Identify which cell holds the provided text, then report its [X, Y] central coordinate. 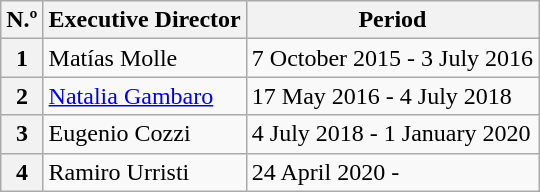
Executive Director [144, 20]
3 [22, 134]
24 April 2020 - [392, 172]
17 May 2016 - 4 July 2018 [392, 96]
Eugenio Cozzi [144, 134]
2 [22, 96]
N.º [22, 20]
7 October 2015 - 3 July 2016 [392, 58]
1 [22, 58]
Ramiro Urristi [144, 172]
Natalia Gambaro [144, 96]
Matías Molle [144, 58]
Period [392, 20]
4 [22, 172]
4 July 2018 - 1 January 2020 [392, 134]
